Search for the cell housing the specified text and yield its [x, y] center coordinate. 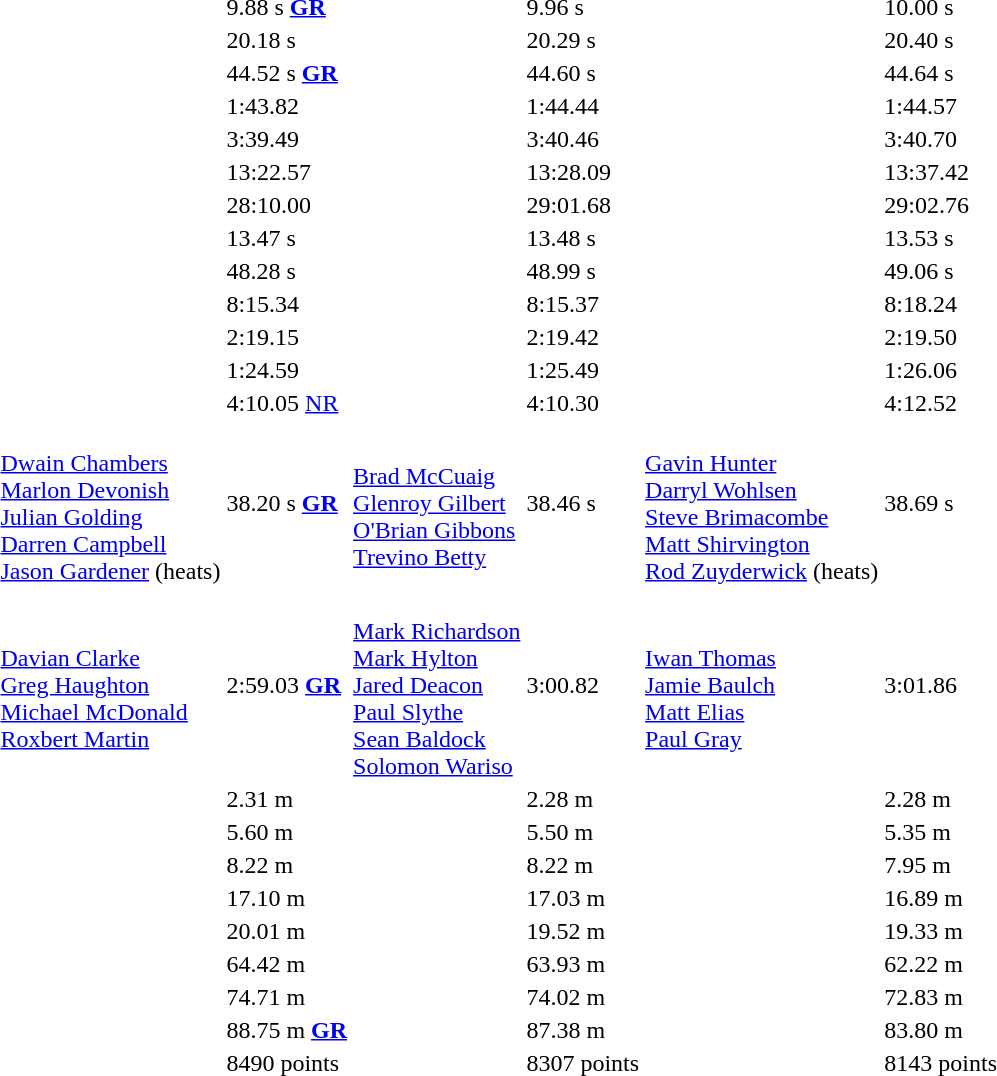
87.38 m [583, 1030]
4:10.05 NR [287, 403]
13.47 s [287, 238]
5.50 m [583, 832]
2.31 m [287, 799]
Brad McCuaigGlenroy GilbertO'Brian GibbonsTrevino Betty [437, 504]
4:10.30 [583, 403]
2.28 m [583, 799]
63.93 m [583, 964]
13:28.09 [583, 172]
5.60 m [287, 832]
17.10 m [287, 898]
2:59.03 GR [287, 685]
13.48 s [583, 238]
1:44.44 [583, 106]
2:19.15 [287, 337]
Iwan ThomasJamie BaulchMatt EliasPaul Gray [762, 685]
2:19.42 [583, 337]
29:01.68 [583, 205]
64.42 m [287, 964]
3:39.49 [287, 139]
74.71 m [287, 997]
28:10.00 [287, 205]
74.02 m [583, 997]
44.52 s GR [287, 73]
3:00.82 [583, 685]
Gavin HunterDarryl WohlsenSteve BrimacombeMatt ShirvingtonRod Zuyderwick (heats) [762, 504]
1:24.59 [287, 370]
8:15.34 [287, 304]
38.20 s GR [287, 504]
3:40.46 [583, 139]
44.60 s [583, 73]
1:25.49 [583, 370]
8:15.37 [583, 304]
20.29 s [583, 40]
19.52 m [583, 931]
38.46 s [583, 504]
13:22.57 [287, 172]
48.28 s [287, 271]
88.75 m GR [287, 1030]
1:43.82 [287, 106]
Mark RichardsonMark HyltonJared DeaconPaul SlytheSean BaldockSolomon Wariso [437, 685]
17.03 m [583, 898]
48.99 s [583, 271]
20.01 m [287, 931]
20.18 s [287, 40]
